Find where the given text appears and provide that cell's center as (X, Y) coordinate. 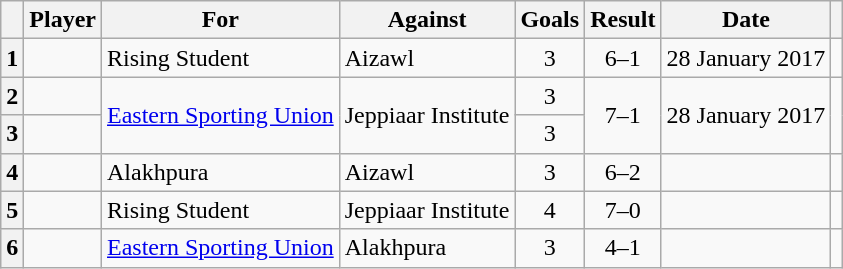
6–1 (623, 58)
6 (12, 248)
For (221, 20)
Against (427, 20)
7–0 (623, 210)
Result (623, 20)
7–1 (623, 115)
Player (63, 20)
1 (12, 58)
Goals (550, 20)
Date (746, 20)
2 (12, 96)
5 (12, 210)
6–2 (623, 172)
4–1 (623, 248)
